Extract the [X, Y] coordinate from the center of the cell holding the provided text.  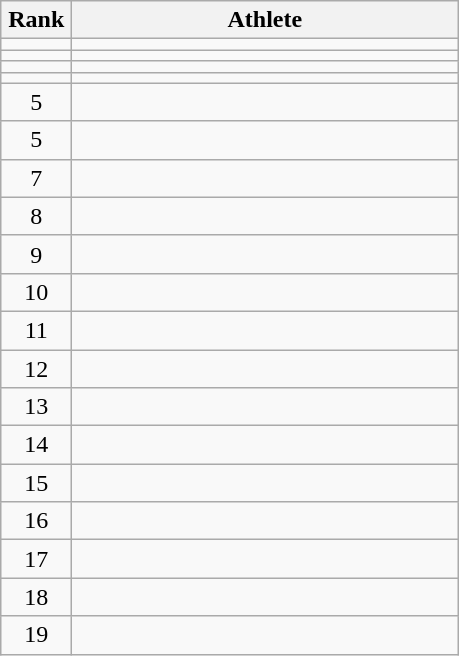
13 [36, 407]
9 [36, 254]
15 [36, 483]
18 [36, 597]
14 [36, 445]
17 [36, 559]
8 [36, 216]
10 [36, 292]
16 [36, 521]
Rank [36, 20]
Athlete [265, 20]
19 [36, 635]
7 [36, 178]
12 [36, 369]
11 [36, 330]
